Search for the cell housing the specified text and yield its [x, y] center coordinate. 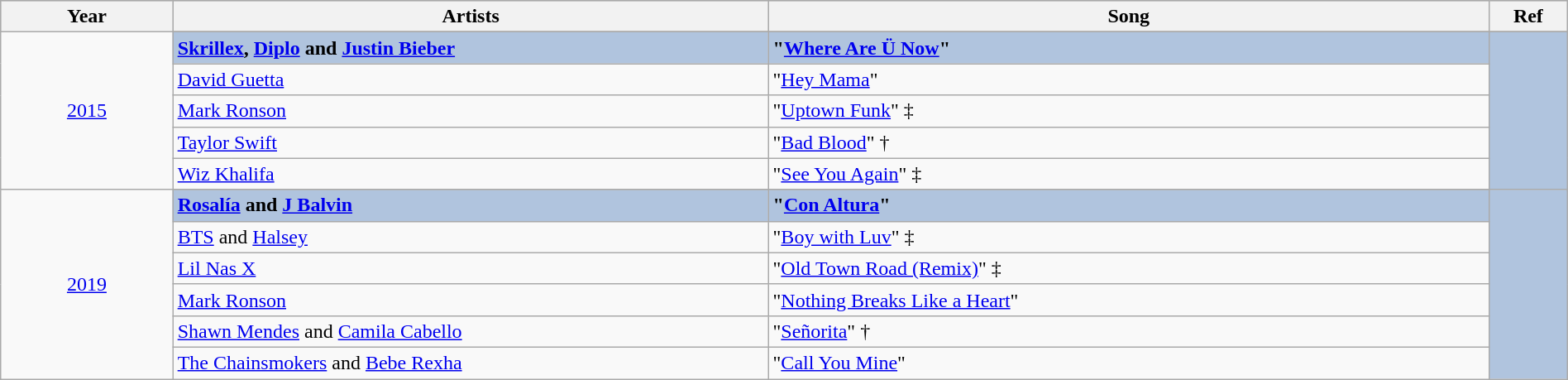
"Call You Mine" [1128, 363]
BTS and Halsey [471, 237]
"Where Are Ü Now" [1128, 48]
"Boy with Luv" ‡ [1128, 237]
David Guetta [471, 79]
The Chainsmokers and Bebe Rexha [471, 363]
Ref [1528, 17]
Song [1128, 17]
Rosalía and J Balvin [471, 205]
Shawn Mendes and Camila Cabello [471, 331]
Wiz Khalifa [471, 174]
"Uptown Funk" ‡ [1128, 111]
Year [87, 17]
2019 [87, 284]
"Hey Mama" [1128, 79]
Artists [471, 17]
"Señorita" † [1128, 331]
"Nothing Breaks Like a Heart" [1128, 300]
"See You Again" ‡ [1128, 174]
"Con Altura" [1128, 205]
"Old Town Road (Remix)" ‡ [1128, 268]
"Bad Blood" † [1128, 142]
Lil Nas X [471, 268]
2015 [87, 111]
Taylor Swift [471, 142]
Skrillex, Diplo and Justin Bieber [471, 48]
